Return [X, Y] of the center of cell containing provided text 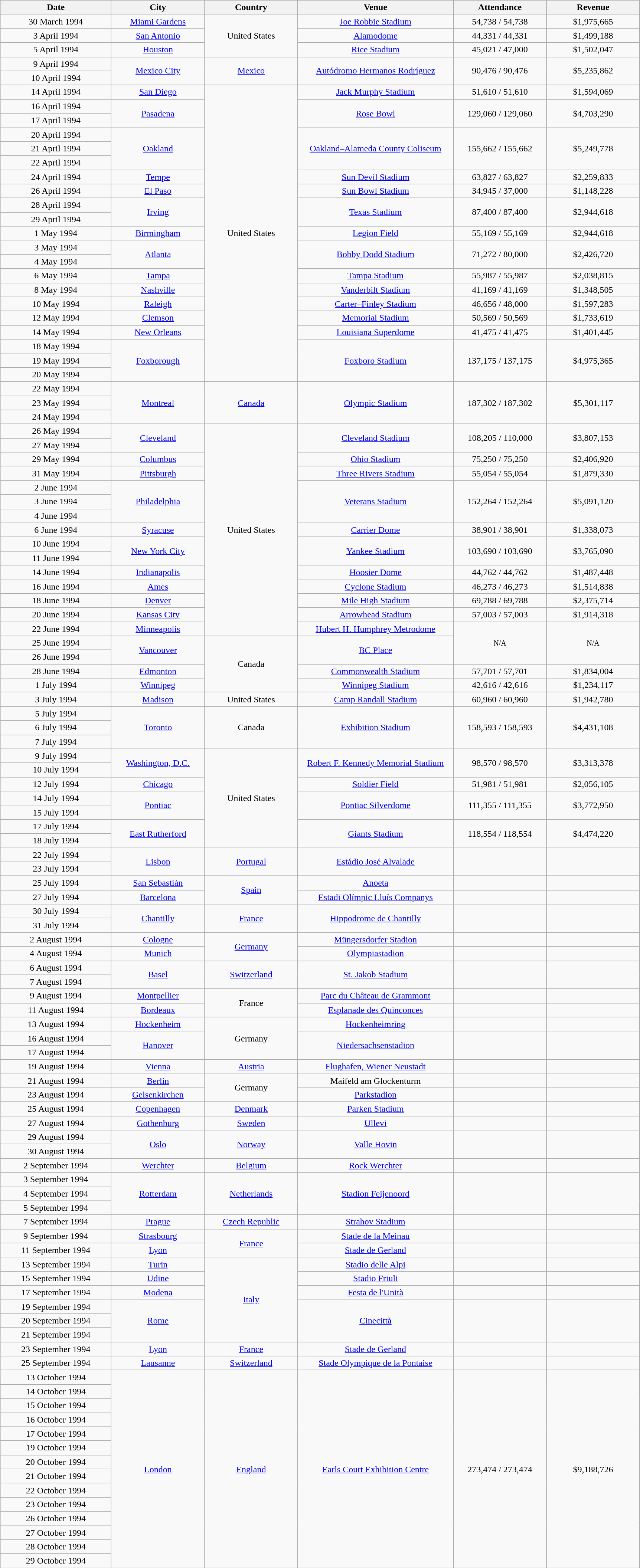
Attendance [500, 7]
18 May 1994 [56, 346]
Stadion Feijenoord [376, 1194]
26 May 1994 [56, 431]
Camp Randall Stadium [376, 699]
4 August 1994 [56, 954]
55,987 / 55,987 [500, 276]
Tampa Stadium [376, 276]
Oslo [158, 1144]
3 May 1994 [56, 247]
Hockenheim [158, 1024]
Copenhagen [158, 1109]
Atlanta [158, 255]
75,250 / 75,250 [500, 459]
54,738 / 54,738 [500, 22]
Giants Stadium [376, 833]
5 September 1994 [56, 1208]
6 May 1994 [56, 276]
$1,234,117 [593, 685]
16 October 1994 [56, 1420]
Lausanne [158, 1363]
$1,914,318 [593, 614]
Lisbon [158, 862]
Rome [158, 1321]
San Sebastián [158, 883]
Olympiastadion [376, 954]
Three Rivers Stadium [376, 473]
Ames [158, 586]
Cinecittà [376, 1321]
26 April 1994 [56, 191]
4 September 1994 [56, 1194]
Denver [158, 600]
Columbus [158, 459]
19 September 1994 [56, 1306]
21 October 1994 [56, 1476]
11 June 1994 [56, 558]
31 May 1994 [56, 473]
51,610 / 51,610 [500, 92]
1 May 1994 [56, 233]
57,003 / 57,003 [500, 614]
$4,474,220 [593, 833]
Revenue [593, 7]
19 August 1994 [56, 1066]
Mexico City [158, 71]
Venue [376, 7]
23 October 1994 [56, 1504]
57,701 / 57,701 [500, 671]
Czech Republic [251, 1222]
Valle Hovin [376, 1144]
Louisiana Superdome [376, 332]
$4,975,365 [593, 360]
28 June 1994 [56, 671]
Foxboro Stadium [376, 360]
Memorial Stadium [376, 318]
Modena [158, 1292]
60,960 / 60,960 [500, 699]
12 July 1994 [56, 784]
28 April 1994 [56, 205]
$9,188,726 [593, 1469]
Madison [158, 699]
Montpellier [158, 996]
Gelsenkirchen [158, 1095]
22 May 1994 [56, 388]
Barcelona [158, 897]
Texas Stadium [376, 212]
London [158, 1469]
Toronto [158, 728]
24 May 1994 [56, 417]
21 April 1994 [56, 148]
51,981 / 51,981 [500, 784]
2 August 1994 [56, 939]
9 April 1994 [56, 64]
103,690 / 103,690 [500, 551]
24 April 1994 [56, 177]
Rotterdam [158, 1194]
Raleigh [158, 304]
New York City [158, 551]
Clemson [158, 318]
20 May 1994 [56, 374]
Bobby Dodd Stadium [376, 255]
$1,148,228 [593, 191]
16 June 1994 [56, 586]
Oakland–Alameda County Coliseum [376, 148]
34,945 / 37,000 [500, 191]
East Rutherford [158, 833]
$3,807,153 [593, 438]
22 April 1994 [56, 163]
5 July 1994 [56, 714]
$1,502,047 [593, 50]
Soldier Field [376, 784]
13 October 1994 [56, 1377]
Olympic Stadium [376, 403]
$2,038,815 [593, 276]
Festa de l'Unità [376, 1292]
17 October 1994 [56, 1434]
27 October 1994 [56, 1533]
Stade Olympique de la Pontaise [376, 1363]
4 June 1994 [56, 516]
Estádio José Alvalade [376, 862]
Cleveland [158, 438]
Carrier Dome [376, 530]
Stadio delle Alpi [376, 1264]
98,570 / 98,570 [500, 763]
El Paso [158, 191]
Ohio Stadium [376, 459]
Exhibition Stadium [376, 728]
$5,301,117 [593, 403]
87,400 / 87,400 [500, 212]
Basel [158, 975]
9 August 1994 [56, 996]
Chicago [158, 784]
45,021 / 47,000 [500, 50]
Nashville [158, 290]
3 April 1994 [56, 36]
55,169 / 55,169 [500, 233]
22 July 1994 [56, 854]
17 April 1994 [56, 120]
55,054 / 55,054 [500, 473]
Rose Bowl [376, 113]
Parkstadion [376, 1095]
38,901 / 38,901 [500, 530]
17 August 1994 [56, 1052]
14 April 1994 [56, 92]
41,475 / 41,475 [500, 332]
22 June 1994 [56, 629]
Bordeaux [158, 1010]
152,264 / 152,264 [500, 502]
City [158, 7]
Maifeld am Glockenturm [376, 1081]
Cologne [158, 939]
Parken Stadium [376, 1109]
$1,975,665 [593, 22]
Commonwealth Stadium [376, 671]
19 October 1994 [56, 1448]
2 June 1994 [56, 488]
$1,499,188 [593, 36]
Sweden [251, 1123]
12 May 1994 [56, 318]
BC Place [376, 650]
30 March 1994 [56, 22]
14 June 1994 [56, 572]
Niedersachsenstadion [376, 1045]
5 April 1994 [56, 50]
27 August 1994 [56, 1123]
11 August 1994 [56, 1010]
$4,703,290 [593, 113]
3 June 1994 [56, 502]
Washington, D.C. [158, 763]
Cyclone Stadium [376, 586]
19 May 1994 [56, 360]
Gothenburg [158, 1123]
10 July 1994 [56, 770]
Joe Robbie Stadium [376, 22]
$2,056,105 [593, 784]
Indianapolis [158, 572]
Turin [158, 1264]
16 August 1994 [56, 1038]
9 July 1994 [56, 756]
Montreal [158, 403]
187,302 / 187,302 [500, 403]
Stadio Friuli [376, 1278]
3 July 1994 [56, 699]
23 September 1994 [56, 1349]
10 April 1994 [56, 78]
31 July 1994 [56, 925]
Udine [158, 1278]
6 July 1994 [56, 728]
Jack Murphy Stadium [376, 92]
$2,259,833 [593, 177]
17 September 1994 [56, 1292]
Norway [251, 1144]
6 June 1994 [56, 530]
$5,235,862 [593, 71]
50,569 / 50,569 [500, 318]
St. Jakob Stadium [376, 975]
Irving [158, 212]
7 September 1994 [56, 1222]
Rice Stadium [376, 50]
Vanderbilt Stadium [376, 290]
20 June 1994 [56, 614]
Chantilly [158, 918]
Philadelphia [158, 502]
Ullevi [376, 1123]
Arrowhead Stadium [376, 614]
San Diego [158, 92]
$1,879,330 [593, 473]
Robert F. Kennedy Memorial Stadium [376, 763]
155,662 / 155,662 [500, 148]
Winnipeg Stadium [376, 685]
$3,772,950 [593, 805]
44,762 / 44,762 [500, 572]
Strahov Stadium [376, 1222]
46,656 / 48,000 [500, 304]
$1,338,073 [593, 530]
25 June 1994 [56, 643]
20 September 1994 [56, 1321]
27 July 1994 [56, 897]
Pontiac Silverdome [376, 805]
$1,733,619 [593, 318]
15 July 1994 [56, 812]
25 July 1994 [56, 883]
Winnipeg [158, 685]
Minneapolis [158, 629]
$5,249,778 [593, 148]
Hippodrome de Chantilly [376, 918]
10 May 1994 [56, 304]
71,272 / 80,000 [500, 255]
27 May 1994 [56, 445]
Spain [251, 890]
21 September 1994 [56, 1335]
6 August 1994 [56, 968]
Werchter [158, 1165]
Hockenheimring [376, 1024]
111,355 / 111,355 [500, 805]
18 July 1994 [56, 840]
San Antonio [158, 36]
Tempe [158, 177]
Cleveland Stadium [376, 438]
4 May 1994 [56, 262]
26 June 1994 [56, 657]
15 October 1994 [56, 1405]
30 July 1994 [56, 911]
22 October 1994 [56, 1490]
Anoeta [376, 883]
$1,834,004 [593, 671]
$1,348,505 [593, 290]
$4,431,108 [593, 728]
Italy [251, 1299]
14 October 1994 [56, 1391]
16 April 1994 [56, 106]
20 October 1994 [56, 1462]
29 April 1994 [56, 219]
Prague [158, 1222]
9 September 1994 [56, 1236]
30 August 1994 [56, 1151]
11 September 1994 [56, 1250]
118,554 / 118,554 [500, 833]
7 August 1994 [56, 982]
Rock Werchter [376, 1165]
25 September 1994 [56, 1363]
20 April 1994 [56, 134]
Hubert H. Humphrey Metrodome [376, 629]
$2,426,720 [593, 255]
$1,597,283 [593, 304]
$2,375,714 [593, 600]
Tampa [158, 276]
29 October 1994 [56, 1561]
23 August 1994 [56, 1095]
Edmonton [158, 671]
$1,487,448 [593, 572]
Stade de la Meinau [376, 1236]
Birmingham [158, 233]
Pittsburgh [158, 473]
Date [56, 7]
$1,594,069 [593, 92]
$1,401,445 [593, 332]
$3,313,378 [593, 763]
Strasbourg [158, 1236]
Vancouver [158, 650]
2 September 1994 [56, 1165]
Miami Gardens [158, 22]
13 August 1994 [56, 1024]
21 August 1994 [56, 1081]
23 May 1994 [56, 403]
Hoosier Dome [376, 572]
15 September 1994 [56, 1278]
14 July 1994 [56, 798]
Berlin [158, 1081]
90,476 / 90,476 [500, 71]
14 May 1994 [56, 332]
26 October 1994 [56, 1518]
Veterans Stadium [376, 502]
Esplanade des Quinconces [376, 1010]
23 July 1994 [56, 869]
46,273 / 46,273 [500, 586]
13 September 1994 [56, 1264]
Pasadena [158, 113]
Earls Court Exhibition Centre [376, 1469]
25 August 1994 [56, 1109]
Pontiac [158, 805]
69,788 / 69,788 [500, 600]
Sun Devil Stadium [376, 177]
Kansas City [158, 614]
Vienna [158, 1066]
158,593 / 158,593 [500, 728]
29 May 1994 [56, 459]
17 July 1994 [56, 826]
Carter–Finley Stadium [376, 304]
Sun Bowl Stadium [376, 191]
3 September 1994 [56, 1180]
8 May 1994 [56, 290]
1 July 1994 [56, 685]
44,331 / 44,331 [500, 36]
42,616 / 42,616 [500, 685]
Parc du Château de Grammont [376, 996]
Mexico [251, 71]
7 July 1994 [56, 742]
Autódromo Hermanos Rodríguez [376, 71]
Alamodome [376, 36]
Portugal [251, 862]
$1,942,780 [593, 699]
New Orleans [158, 332]
129,060 / 129,060 [500, 113]
$3,765,090 [593, 551]
Legion Field [376, 233]
137,175 / 137,175 [500, 360]
108,205 / 110,000 [500, 438]
Austria [251, 1066]
$5,091,120 [593, 502]
273,474 / 273,474 [500, 1469]
18 June 1994 [56, 600]
Denmark [251, 1109]
28 October 1994 [56, 1547]
Munich [158, 954]
Syracuse [158, 530]
Houston [158, 50]
Country [251, 7]
$1,514,838 [593, 586]
41,169 / 41,169 [500, 290]
29 August 1994 [56, 1137]
Oakland [158, 148]
Foxborough [158, 360]
63,827 / 63,827 [500, 177]
England [251, 1469]
Yankee Stadium [376, 551]
Flughafen, Wiener Neustadt [376, 1066]
$2,406,920 [593, 459]
Müngersdorfer Stadion [376, 939]
Netherlands [251, 1194]
Mile High Stadium [376, 600]
Estadi Olímpic Lluís Companys [376, 897]
10 June 1994 [56, 544]
Belgium [251, 1165]
Hanover [158, 1045]
